Detect which cell encompasses the target text, then output its (X, Y) center coordinate. 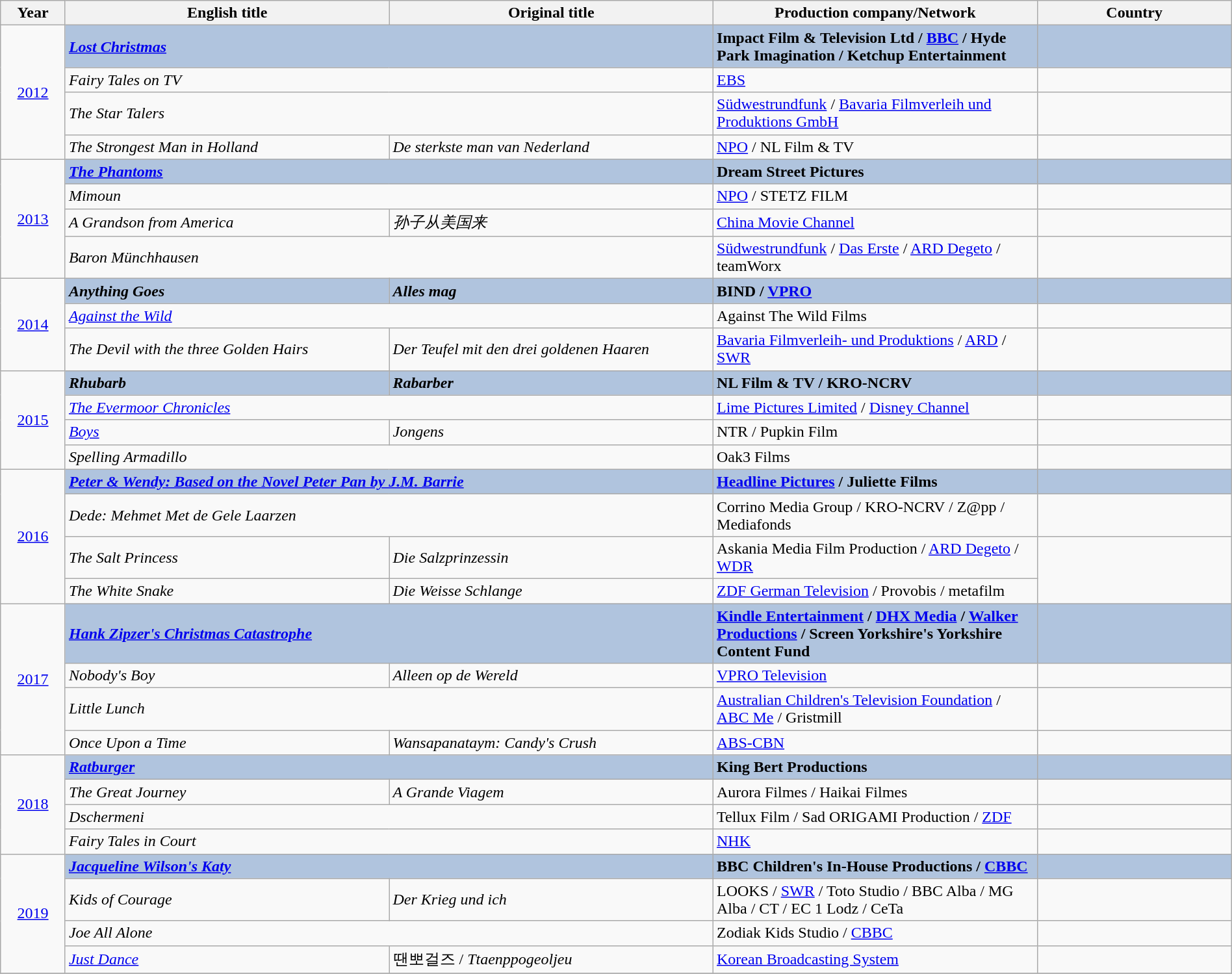
Jacqueline Wilson's Katy (389, 866)
Askania Media Film Production / ARD Degeto / WDR (876, 557)
The Salt Princess (227, 557)
Lost Christmas (389, 47)
LOOKS / SWR / Toto Studio / BBC Alba / MG Alba / CT / EC 1 Lodz / CeTa (876, 899)
Joe All Alone (389, 933)
Year (33, 13)
Country (1135, 13)
China Movie Channel (876, 222)
English title (227, 13)
Südwestrundfunk / Bavaria Filmverleih und Produktions GmbH (876, 113)
Die Salzprinzessin (551, 557)
Fairy Tales on TV (389, 80)
Headline Pictures / Juliette Films (876, 481)
Baron Münchhausen (389, 257)
Lime Pictures Limited / Disney Channel (876, 407)
Rabarber (551, 383)
Corrino Media Group / KRO-NCRV / Z@pp / Mediafonds (876, 515)
Against The Wild Films (876, 316)
The Great Journey (227, 792)
Dschermeni (389, 817)
NPO / STETZ FILM (876, 196)
孙子从美国来 (551, 222)
Tellux Film / Sad ORIGAMI Production / ZDF (876, 817)
A Grande Viagem (551, 792)
Die Weisse Schlange (551, 591)
ABS-CBN (876, 743)
NHK (876, 841)
NL Film & TV / KRO-NCRV (876, 383)
2012 (33, 92)
2019 (33, 914)
2017 (33, 678)
Kids of Courage (227, 899)
Aurora Filmes / Haikai Filmes (876, 792)
Rhubarb (227, 383)
De sterkste man van Nederland (551, 147)
Alles mag (551, 291)
The Star Talers (389, 113)
NTR / Pupkin Film (876, 432)
Dream Street Pictures (876, 172)
The White Snake (227, 591)
Mimoun (389, 196)
Alleen op de Wereld (551, 676)
Hank Zipzer's Christmas Catastrophe (389, 633)
Bavaria Filmverleih- und Produktions / ARD / SWR (876, 350)
땐뽀걸즈 / Ttaenppogeoljeu (551, 959)
The Strongest Man in Holland (227, 147)
King Bert Productions (876, 767)
Once Upon a Time (227, 743)
Nobody's Boy (227, 676)
Kindle Entertainment / DHX Media / Walker Productions / Screen Yorkshire's Yorkshire Content Fund (876, 633)
The Phantoms (389, 172)
Der Krieg und ich (551, 899)
BIND / VPRO (876, 291)
ZDF German Television / Provobis / metafilm (876, 591)
A Grandson from America (227, 222)
Australian Children's Television Foundation / ABC Me / Gristmill (876, 710)
Against the Wild (389, 316)
Südwestrundfunk / Das Erste / ARD Degeto / teamWorx (876, 257)
Production company/Network (876, 13)
Zodiak Kids Studio / CBBC (876, 933)
EBS (876, 80)
Impact Film & Television Ltd / BBC / Hyde Park Imagination / Ketchup Entertainment (876, 47)
Dede: Mehmet Met de Gele Laarzen (389, 515)
2015 (33, 420)
NPO / NL Film & TV (876, 147)
Wansapanataym: Candy's Crush (551, 743)
The Evermoor Chronicles (389, 407)
Jongens (551, 432)
Just Dance (227, 959)
BBC Children's In-House Productions / CBBC (876, 866)
2013 (33, 219)
Korean Broadcasting System (876, 959)
Boys (227, 432)
2014 (33, 325)
Peter & Wendy: Based on the Novel Peter Pan by J.M. Barrie (389, 481)
Little Lunch (389, 710)
Spelling Armadillo (389, 457)
VPRO Television (876, 676)
2016 (33, 536)
Fairy Tales in Court (389, 841)
Oak3 Films (876, 457)
2018 (33, 804)
Der Teufel mit den drei goldenen Haaren (551, 350)
The Devil with the three Golden Hairs (227, 350)
Original title (551, 13)
Anything Goes (227, 291)
Ratburger (389, 767)
